Capture the cell that displays the provided text and extract its (x, y) central coordinate. 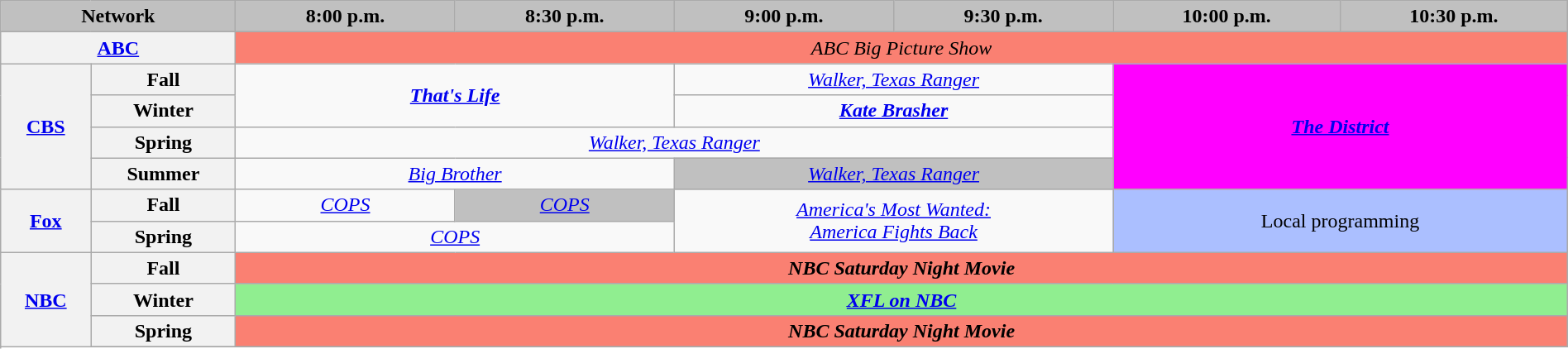
8:00 p.m. (346, 17)
Summer (164, 174)
Big Brother (455, 174)
8:30 p.m. (564, 17)
Fox (46, 221)
10:00 p.m. (1227, 17)
Network (118, 17)
America's Most Wanted:America Fights Back (893, 221)
Kate Brasher (893, 111)
CBS (46, 127)
ABC Big Picture Show (901, 48)
ABC (118, 48)
NBC (46, 299)
9:00 p.m. (784, 17)
The District (1340, 127)
9:30 p.m. (1004, 17)
That's Life (455, 95)
Local programming (1340, 221)
XFL on NBC (901, 299)
10:30 p.m. (1454, 17)
